Capture the cell that displays the provided text and extract its (X, Y) central coordinate. 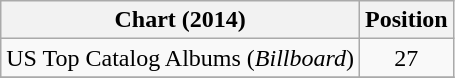
27 (406, 58)
Position (406, 20)
US Top Catalog Albums (Billboard) (180, 58)
Chart (2014) (180, 20)
